From the cell containing the given text, extract its center point as [X, Y] coordinate. 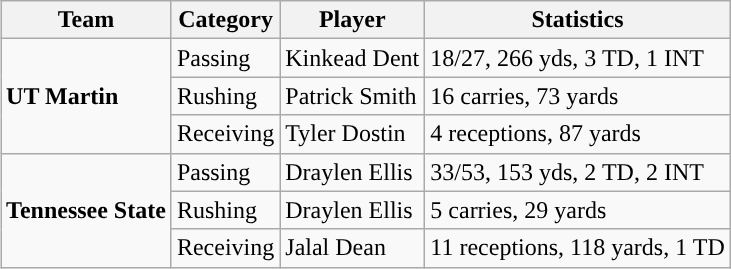
UT Martin [86, 96]
Tennessee State [86, 210]
Patrick Smith [352, 96]
Kinkead Dent [352, 58]
Player [352, 20]
Statistics [578, 20]
16 carries, 73 yards [578, 96]
Team [86, 20]
Jalal Dean [352, 248]
4 receptions, 87 yards [578, 134]
Category [225, 20]
11 receptions, 118 yards, 1 TD [578, 248]
5 carries, 29 yards [578, 210]
33/53, 153 yds, 2 TD, 2 INT [578, 172]
18/27, 266 yds, 3 TD, 1 INT [578, 58]
Tyler Dostin [352, 134]
